Detect which cell encompasses the target text, then output its [x, y] center coordinate. 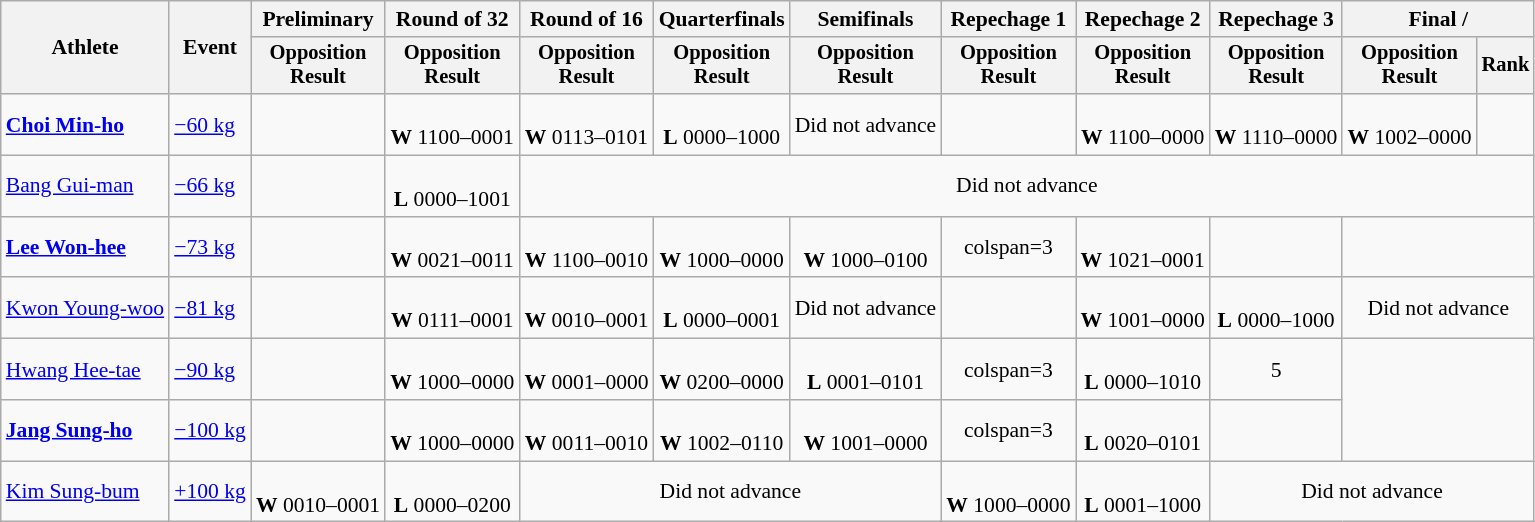
Repechage 3 [1276, 19]
W 0111–0001 [452, 308]
−100 kg [210, 430]
L 0000–0200 [452, 492]
L 0020–0101 [1143, 430]
Preliminary [318, 19]
W 1110–0000 [1276, 124]
−81 kg [210, 308]
−73 kg [210, 248]
Event [210, 48]
Jang Sung-ho [85, 430]
W 1002–0000 [1409, 124]
L 0001–1000 [1143, 492]
Round of 32 [452, 19]
5 [1276, 370]
−60 kg [210, 124]
Kim Sung-bum [85, 492]
Semifinals [866, 19]
+100 kg [210, 492]
L 0000–1010 [1143, 370]
Repechage 1 [1008, 19]
W 1100–0001 [452, 124]
−90 kg [210, 370]
Final / [1438, 19]
W 0011–0010 [586, 430]
W 1021–0001 [1143, 248]
Bang Gui-man [85, 186]
Lee Won-hee [85, 248]
W 1002–0110 [722, 430]
Athlete [85, 48]
W 0021–0011 [452, 248]
Choi Min-ho [85, 124]
L 0000–0001 [722, 308]
L 0001–0101 [866, 370]
Kwon Young-woo [85, 308]
W 0113–0101 [586, 124]
Hwang Hee-tae [85, 370]
W 1100–0000 [1143, 124]
L 0000–1001 [452, 186]
Repechage 2 [1143, 19]
−66 kg [210, 186]
W 0001–0000 [586, 370]
W 1100–0010 [586, 248]
W 0200–0000 [722, 370]
W 1000–0100 [866, 248]
Round of 16 [586, 19]
Quarterfinals [722, 19]
Rank [1506, 66]
